Return the [x, y] coordinate for the center point of the cell that contains the specified text.  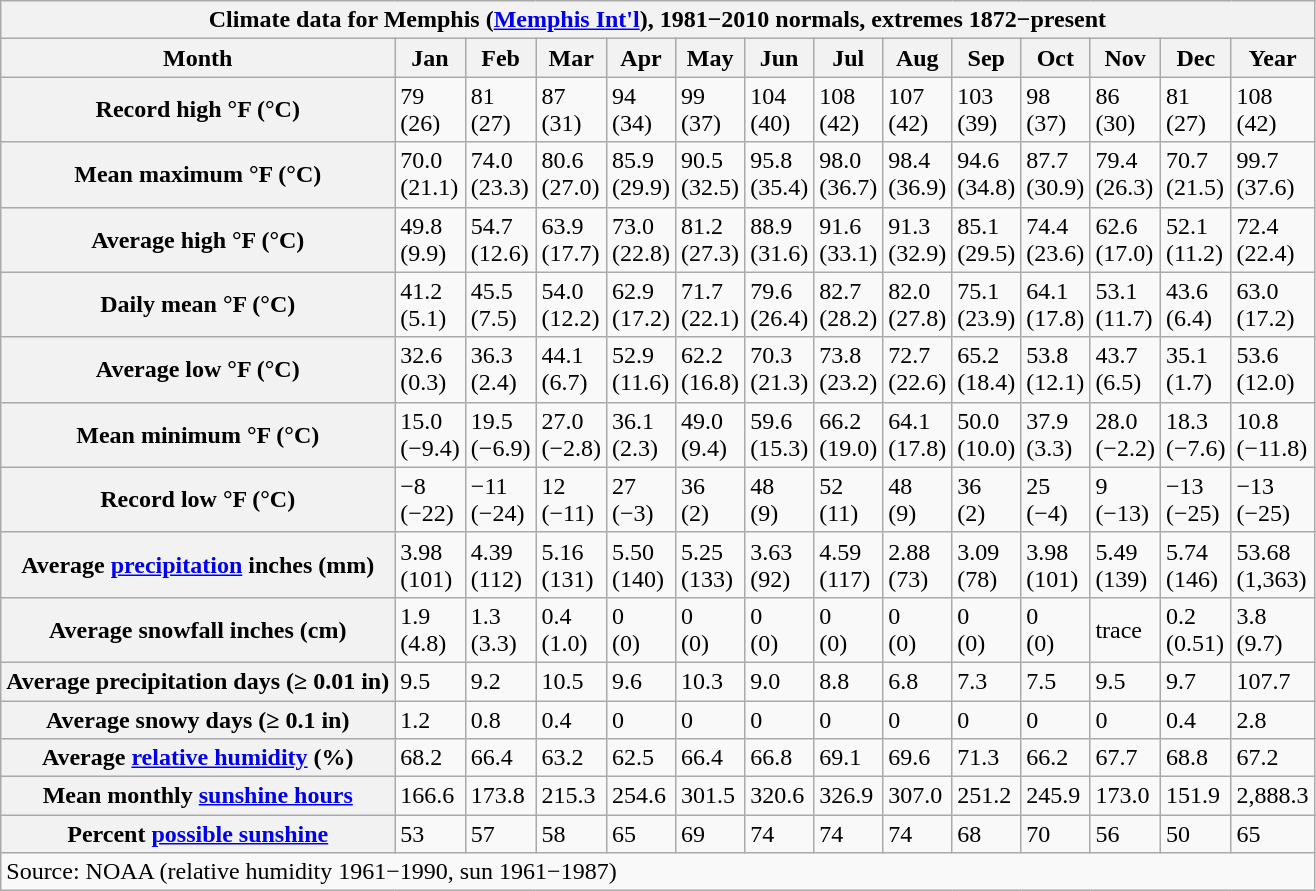
10.8(−11.8) [1272, 434]
56 [1126, 834]
45.5(7.5) [500, 304]
59.6(15.3) [780, 434]
166.6 [430, 796]
91.6(33.1) [848, 240]
63.0(17.2) [1272, 304]
65.2(18.4) [986, 370]
5.74(146) [1196, 564]
9(−13) [1126, 500]
Average snowfall inches (cm) [198, 630]
67.7 [1126, 758]
57 [500, 834]
32.6(0.3) [430, 370]
3.09(78) [986, 564]
99(37) [710, 110]
71.3 [986, 758]
68.8 [1196, 758]
2.88(73) [918, 564]
Year [1272, 58]
36.3(2.4) [500, 370]
69.6 [918, 758]
−11(−24) [500, 500]
85.1(29.5) [986, 240]
Month [198, 58]
85.9(29.9) [642, 174]
5.49(139) [1126, 564]
98.4(36.9) [918, 174]
5.16(131) [572, 564]
3.8(9.7) [1272, 630]
66.2 [1056, 758]
88.9(31.6) [780, 240]
67.2 [1272, 758]
62.2(16.8) [710, 370]
Jul [848, 58]
Daily mean °F (°C) [198, 304]
62.5 [642, 758]
66.8 [780, 758]
74.4(23.6) [1056, 240]
307.0 [918, 796]
0.8 [500, 719]
98(37) [1056, 110]
173.0 [1126, 796]
18.3(−7.6) [1196, 434]
245.9 [1056, 796]
79(26) [430, 110]
173.8 [500, 796]
104(40) [780, 110]
326.9 [848, 796]
54.7(12.6) [500, 240]
62.6(17.0) [1126, 240]
86(30) [1126, 110]
10.5 [572, 681]
82.0(27.8) [918, 304]
44.1(6.7) [572, 370]
50 [1196, 834]
95.8(35.4) [780, 174]
68 [986, 834]
98.0(36.7) [848, 174]
53 [430, 834]
107(42) [918, 110]
70.3(21.3) [780, 370]
53.68(1,363) [1272, 564]
Record low °F (°C) [198, 500]
1.2 [430, 719]
0.2(0.51) [1196, 630]
70 [1056, 834]
8.8 [848, 681]
43.7(6.5) [1126, 370]
74.0(23.3) [500, 174]
103(39) [986, 110]
94(34) [642, 110]
70.0(21.1) [430, 174]
4.59(117) [848, 564]
Feb [500, 58]
Jan [430, 58]
69 [710, 834]
Sep [986, 58]
71.7(22.1) [710, 304]
73.8(23.2) [848, 370]
3.63(92) [780, 564]
52.1(11.2) [1196, 240]
28.0(−2.2) [1126, 434]
Average precipitation days (≥ 0.01 in) [198, 681]
1.3(3.3) [500, 630]
5.25(133) [710, 564]
12(−11) [572, 500]
Average high °F (°C) [198, 240]
Jun [780, 58]
Dec [1196, 58]
7.3 [986, 681]
10.3 [710, 681]
80.6(27.0) [572, 174]
87.7(30.9) [1056, 174]
0.4(1.0) [572, 630]
36.1(2.3) [642, 434]
53.1(11.7) [1126, 304]
−8(−22) [430, 500]
75.1(23.9) [986, 304]
trace [1126, 630]
Mean minimum °F (°C) [198, 434]
107.7 [1272, 681]
301.5 [710, 796]
Average relative humidity (%) [198, 758]
Oct [1056, 58]
37.9(3.3) [1056, 434]
81.2(27.3) [710, 240]
94.6(34.8) [986, 174]
27(−3) [642, 500]
19.5(−6.9) [500, 434]
2.8 [1272, 719]
41.2(5.1) [430, 304]
99.7(37.6) [1272, 174]
Record high °F (°C) [198, 110]
1.9(4.8) [430, 630]
53.8(12.1) [1056, 370]
Percent possible sunshine [198, 834]
72.7(22.6) [918, 370]
9.6 [642, 681]
63.9(17.7) [572, 240]
Average snowy days (≥ 0.1 in) [198, 719]
Mean maximum °F (°C) [198, 174]
73.0(22.8) [642, 240]
Average precipitation inches (mm) [198, 564]
58 [572, 834]
53.6(12.0) [1272, 370]
215.3 [572, 796]
52.9(11.6) [642, 370]
Average low °F (°C) [198, 370]
90.5(32.5) [710, 174]
5.50(140) [642, 564]
50.0(10.0) [986, 434]
Nov [1126, 58]
2,888.3 [1272, 796]
72.4(22.4) [1272, 240]
151.9 [1196, 796]
52(11) [848, 500]
Aug [918, 58]
9.2 [500, 681]
87(31) [572, 110]
68.2 [430, 758]
54.0(12.2) [572, 304]
320.6 [780, 796]
79.6(26.4) [780, 304]
49.0(9.4) [710, 434]
66.2(19.0) [848, 434]
43.6(6.4) [1196, 304]
15.0(−9.4) [430, 434]
254.6 [642, 796]
70.7(21.5) [1196, 174]
4.39(112) [500, 564]
63.2 [572, 758]
82.7(28.2) [848, 304]
9.7 [1196, 681]
251.2 [986, 796]
May [710, 58]
27.0(−2.8) [572, 434]
7.5 [1056, 681]
91.3(32.9) [918, 240]
35.1(1.7) [1196, 370]
Climate data for Memphis (Memphis Int'l), 1981−2010 normals, extremes 1872−present [658, 20]
62.9(17.2) [642, 304]
6.8 [918, 681]
Apr [642, 58]
79.4(26.3) [1126, 174]
69.1 [848, 758]
9.0 [780, 681]
25(−4) [1056, 500]
Mean monthly sunshine hours [198, 796]
49.8(9.9) [430, 240]
Mar [572, 58]
Source: NOAA (relative humidity 1961−1990, sun 1961−1987) [658, 872]
